Pinpoint the cell where the given text exists, returning its [x, y] midpoint coordinate. 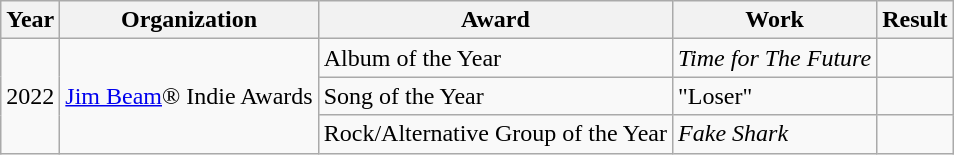
Organization [189, 20]
Result [915, 20]
Time for The Future [775, 58]
Fake Shark [775, 134]
Album of the Year [495, 58]
Year [30, 20]
2022 [30, 96]
Award [495, 20]
Jim Beam® Indie Awards [189, 96]
"Loser" [775, 96]
Song of the Year [495, 96]
Work [775, 20]
Rock/Alternative Group of the Year [495, 134]
